For the text-containing cell, return its midpoint in [x, y] coordinate format. 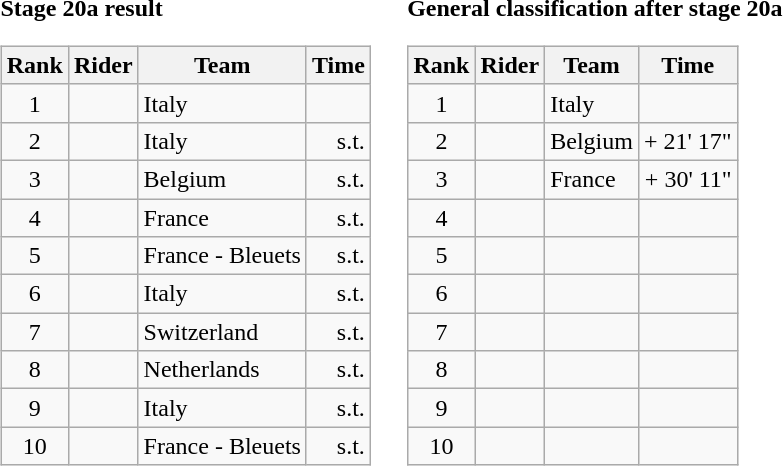
Netherlands [222, 370]
Switzerland [222, 332]
+ 21' 17" [688, 141]
+ 30' 11" [688, 179]
